Find where the given text appears and provide that cell's center as (x, y) coordinate. 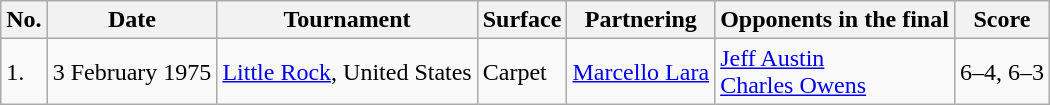
Tournament (347, 20)
Marcello Lara (641, 72)
Date (132, 20)
Partnering (641, 20)
Carpet (522, 72)
Little Rock, United States (347, 72)
6–4, 6–3 (1002, 72)
3 February 1975 (132, 72)
Opponents in the final (835, 20)
Surface (522, 20)
1. (24, 72)
Score (1002, 20)
No. (24, 20)
Jeff Austin Charles Owens (835, 72)
